Find where the given text appears and provide that cell's center as [x, y] coordinate. 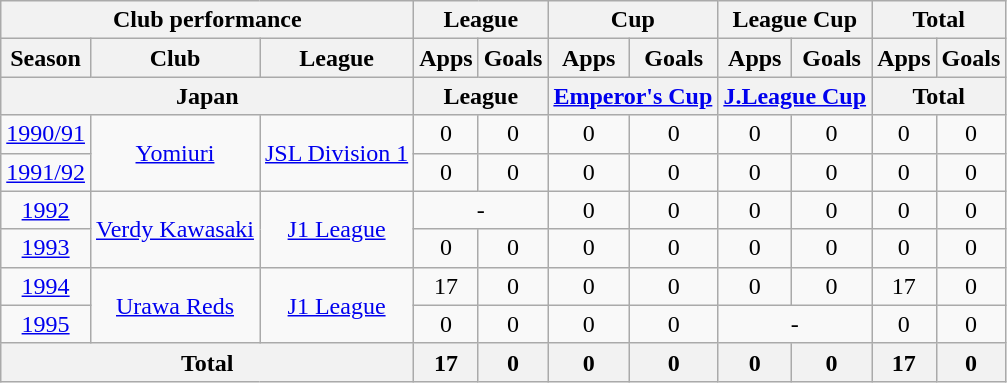
1991/92 [46, 172]
1992 [46, 210]
Japan [208, 96]
Club performance [208, 20]
Yomiuri [174, 153]
J.League Cup [795, 96]
Verdy Kawasaki [174, 229]
Urawa Reds [174, 305]
Emperor's Cup [633, 96]
League Cup [795, 20]
1993 [46, 248]
1995 [46, 324]
1990/91 [46, 134]
Club [174, 58]
JSL Division 1 [337, 153]
1994 [46, 286]
Cup [633, 20]
Season [46, 58]
